Return the [X, Y] coordinate for the center point of the cell that contains the specified text.  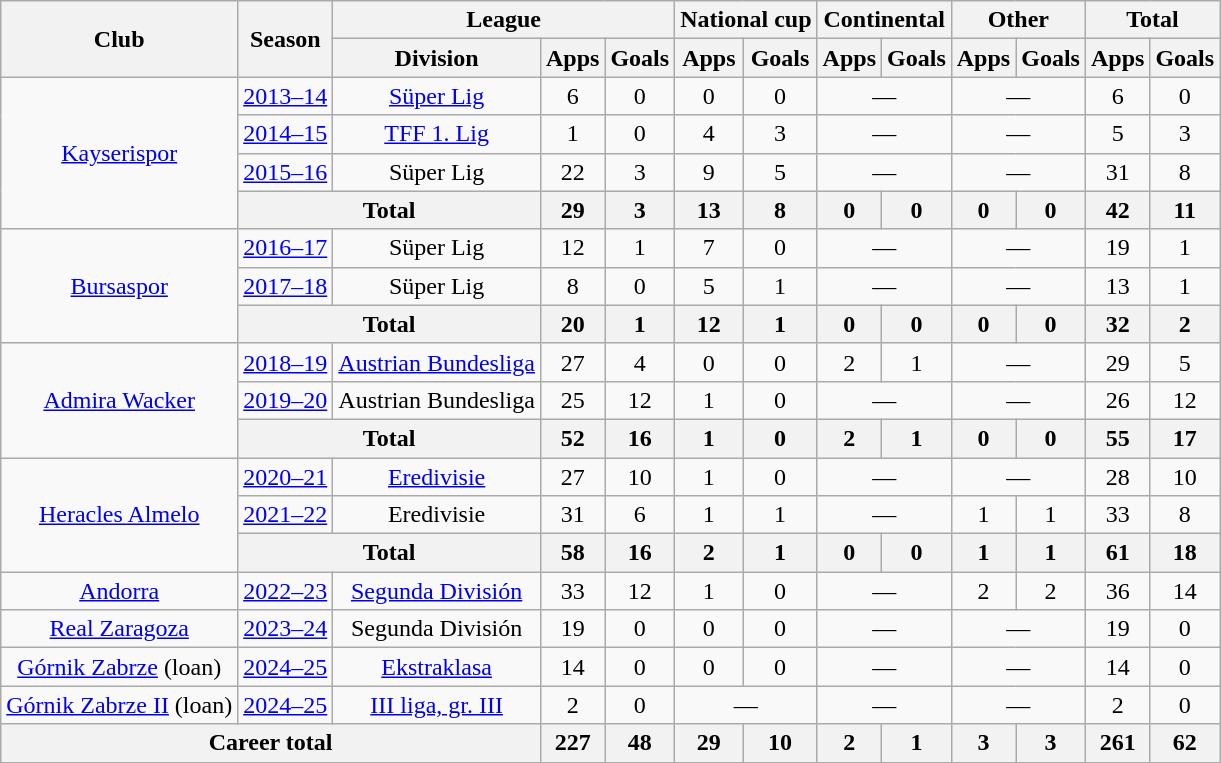
2023–24 [286, 629]
2021–22 [286, 515]
32 [1117, 324]
III liga, gr. III [437, 705]
Career total [271, 743]
Andorra [120, 591]
26 [1117, 400]
Górnik Zabrze (loan) [120, 667]
55 [1117, 438]
Heracles Almelo [120, 515]
36 [1117, 591]
18 [1185, 553]
2019–20 [286, 400]
TFF 1. Lig [437, 134]
Kayserispor [120, 153]
2015–16 [286, 172]
Division [437, 58]
Real Zaragoza [120, 629]
League [504, 20]
42 [1117, 210]
58 [572, 553]
227 [572, 743]
62 [1185, 743]
Season [286, 39]
20 [572, 324]
2017–18 [286, 286]
Górnik Zabrze II (loan) [120, 705]
2016–17 [286, 248]
25 [572, 400]
261 [1117, 743]
2013–14 [286, 96]
Bursaspor [120, 286]
Other [1018, 20]
61 [1117, 553]
2014–15 [286, 134]
2022–23 [286, 591]
Ekstraklasa [437, 667]
Admira Wacker [120, 400]
9 [709, 172]
2018–19 [286, 362]
Continental [884, 20]
11 [1185, 210]
52 [572, 438]
Club [120, 39]
7 [709, 248]
48 [640, 743]
National cup [746, 20]
22 [572, 172]
2020–21 [286, 477]
17 [1185, 438]
28 [1117, 477]
